Locate the cell with the specified text and output its (X, Y) center coordinate. 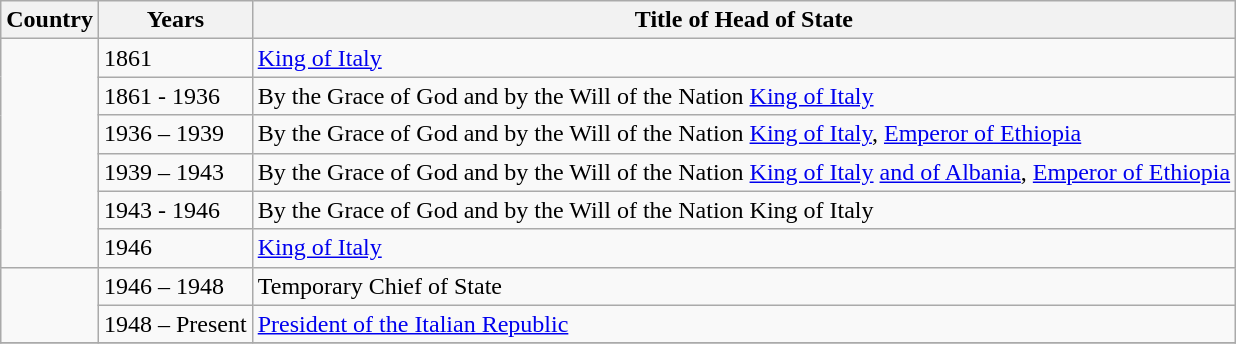
Temporary Chief of State (744, 286)
1946 – 1948 (175, 286)
Country (50, 20)
By the Grace of God and by the Will of the Nation King of Italy, Emperor of Ethiopia (744, 134)
1861 - 1936 (175, 96)
1939 – 1943 (175, 172)
1946 (175, 248)
Years (175, 20)
1948 – Present (175, 324)
President of the Italian Republic (744, 324)
By the Grace of God and by the Will of the Nation King of Italy and of Albania, Emperor of Ethiopia (744, 172)
1943 - 1946 (175, 210)
1861 (175, 58)
Title of Head of State (744, 20)
1936 – 1939 (175, 134)
